Search for the cell housing the specified text and yield its [x, y] center coordinate. 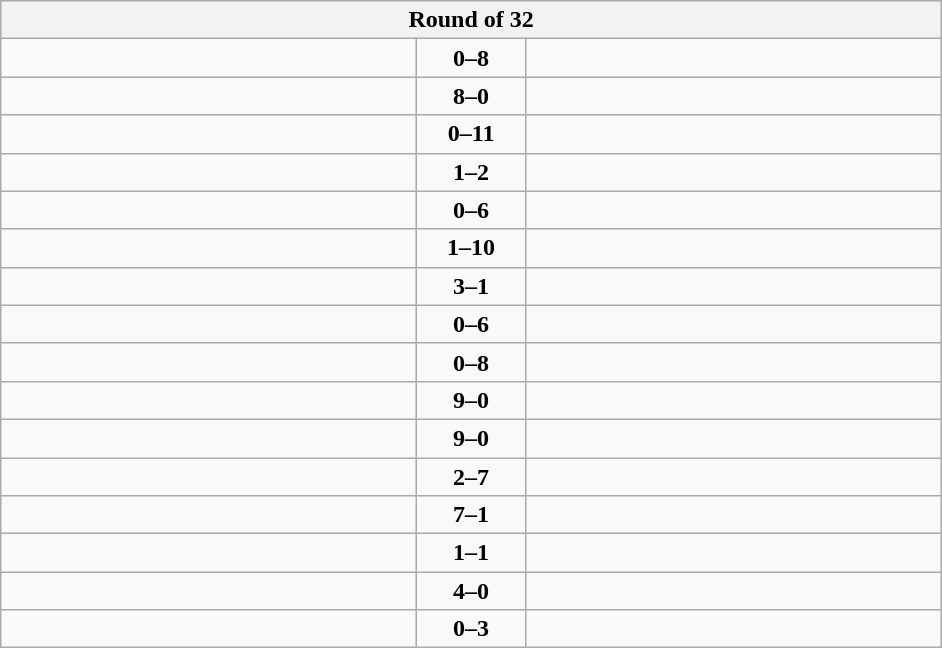
1–10 [472, 248]
8–0 [472, 96]
0–3 [472, 629]
2–7 [472, 477]
Round of 32 [472, 20]
4–0 [472, 591]
1–2 [472, 172]
3–1 [472, 286]
1–1 [472, 553]
0–11 [472, 134]
7–1 [472, 515]
